Return (X, Y) of the center of cell containing provided text 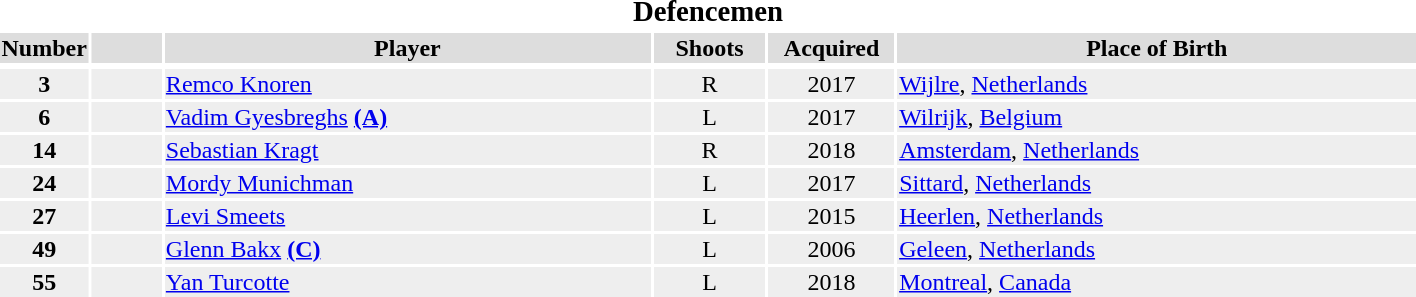
Amsterdam, Netherlands (1157, 150)
Acquired (832, 48)
3 (44, 84)
2006 (832, 249)
Heerlen, Netherlands (1157, 216)
Place of Birth (1157, 48)
Geleen, Netherlands (1157, 249)
Sittard, Netherlands (1157, 183)
Player (407, 48)
14 (44, 150)
6 (44, 117)
27 (44, 216)
Glenn Bakx (C) (407, 249)
Number (44, 48)
Vadim Gyesbreghs (A) (407, 117)
55 (44, 282)
Shoots (709, 48)
2015 (832, 216)
Mordy Munichman (407, 183)
Sebastian Kragt (407, 150)
Yan Turcotte (407, 282)
Wilrijk, Belgium (1157, 117)
Remco Knoren (407, 84)
Wijlre, Netherlands (1157, 84)
Montreal, Canada (1157, 282)
Levi Smeets (407, 216)
24 (44, 183)
49 (44, 249)
